Determine the (X, Y) coordinate at the center of the cell enclosing the given text.  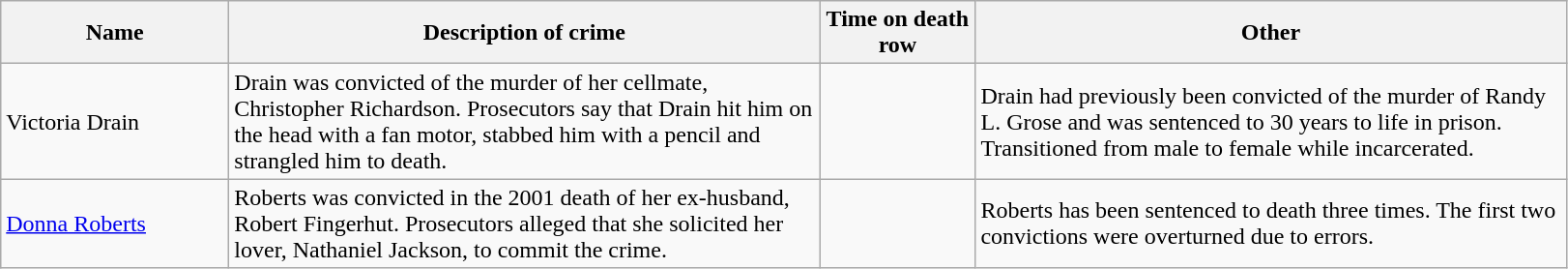
Other (1270, 33)
Description of crime (524, 33)
Donna Roberts (115, 224)
Time on death row (897, 33)
Name (115, 33)
Roberts has been sentenced to death three times. The first two convictions were overturned due to errors. (1270, 224)
Victoria Drain (115, 122)
